Scan for the cell matching the given text and deliver its (X, Y) coordinate at center. 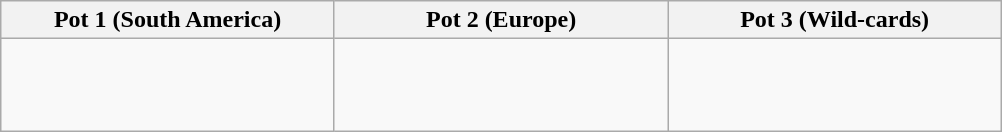
Pot 3 (Wild-cards) (835, 20)
Pot 2 (Europe) (501, 20)
Pot 1 (South America) (168, 20)
